Output the (X, Y) coordinate of the center of the cell containing the given text.  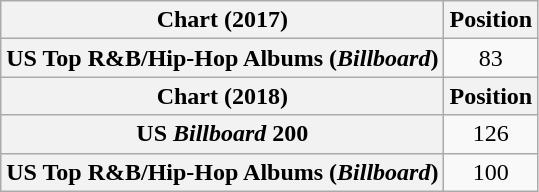
83 (491, 58)
100 (491, 172)
Chart (2017) (222, 20)
126 (491, 134)
US Billboard 200 (222, 134)
Chart (2018) (222, 96)
